Identify which cell holds the provided text, then report its (X, Y) central coordinate. 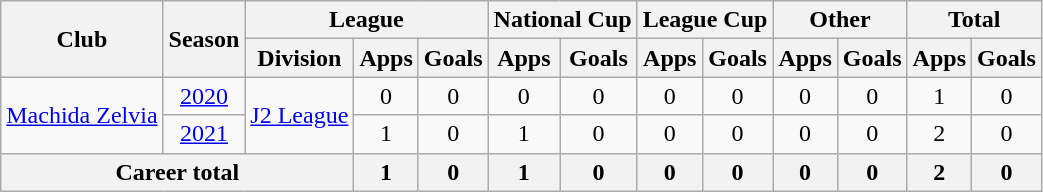
Career total (178, 172)
Division (300, 58)
J2 League (300, 115)
2021 (204, 134)
2020 (204, 96)
Club (82, 39)
League Cup (705, 20)
Season (204, 39)
League (366, 20)
Total (974, 20)
Other (840, 20)
Machida Zelvia (82, 115)
National Cup (562, 20)
